Return the [X, Y] coordinate for the center point of the cell that contains the specified text.  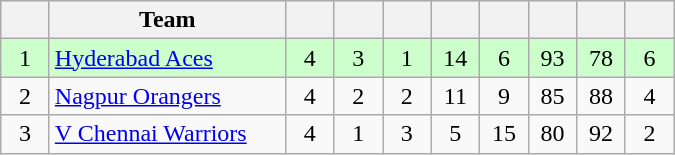
15 [504, 134]
5 [456, 134]
93 [552, 58]
Nagpur Orangers [167, 96]
Team [167, 20]
92 [602, 134]
9 [504, 96]
Hyderabad Aces [167, 58]
85 [552, 96]
11 [456, 96]
80 [552, 134]
V Chennai Warriors [167, 134]
14 [456, 58]
88 [602, 96]
78 [602, 58]
